Capture the cell that displays the provided text and extract its [X, Y] central coordinate. 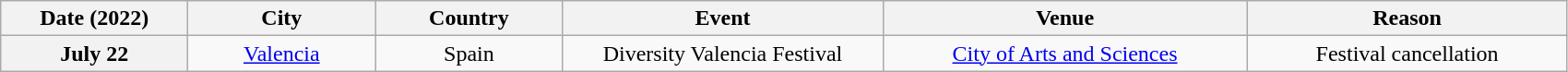
Diversity Valencia Festival [723, 54]
Event [723, 18]
Date (2022) [94, 18]
Venue [1064, 18]
City of Arts and Sciences [1064, 54]
City [282, 18]
Spain [469, 54]
Valencia [282, 54]
Country [469, 18]
July 22 [94, 54]
Festival cancellation [1408, 54]
Reason [1408, 18]
